Output the (X, Y) coordinate of the center of the cell containing the given text.  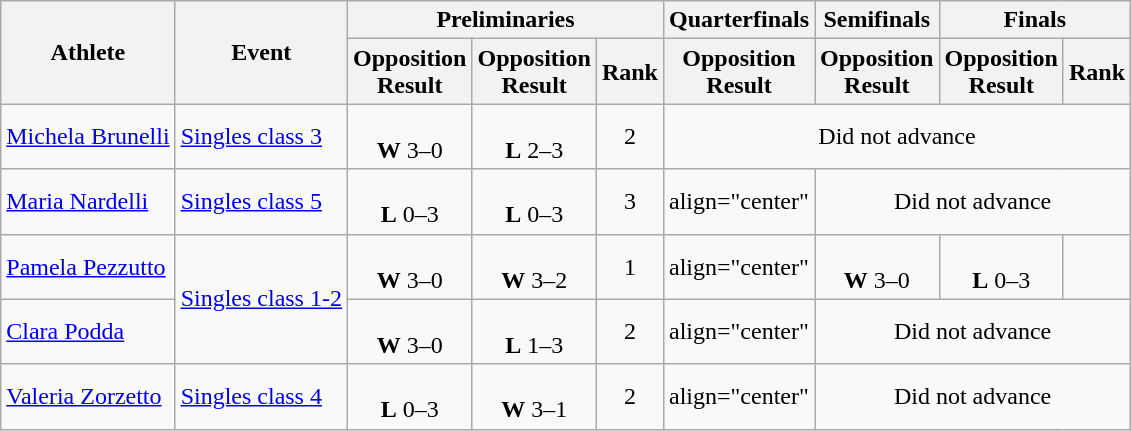
Clara Podda (88, 332)
Singles class 3 (261, 136)
Event (261, 52)
Maria Nardelli (88, 202)
L 1–3 (534, 332)
Semifinals (877, 20)
L 2–3 (534, 136)
Athlete (88, 52)
3 (630, 202)
Singles class 4 (261, 396)
Michela Brunelli (88, 136)
W 3–2 (534, 266)
Singles class 5 (261, 202)
Quarterfinals (738, 20)
Valeria Zorzetto (88, 396)
Singles class 1-2 (261, 299)
1 (630, 266)
Finals (1035, 20)
Preliminaries (505, 20)
Pamela Pezzutto (88, 266)
W 3–1 (534, 396)
